Return [X, Y] of the center of cell containing provided text 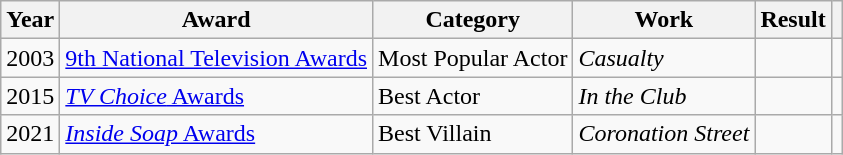
TV Choice Awards [216, 96]
Category [473, 20]
Result [793, 20]
Best Actor [473, 96]
Most Popular Actor [473, 58]
Work [664, 20]
9th National Television Awards [216, 58]
2021 [30, 134]
Best Villain [473, 134]
Year [30, 20]
Award [216, 20]
2015 [30, 96]
2003 [30, 58]
Inside Soap Awards [216, 134]
Casualty [664, 58]
Coronation Street [664, 134]
In the Club [664, 96]
